Return the (x, y) coordinate for the center point of the cell that contains the specified text.  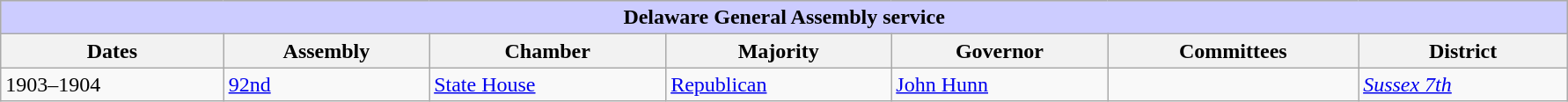
Dates (113, 51)
Committees (1234, 51)
Sussex 7th (1463, 84)
Assembly (326, 51)
1903–1904 (113, 84)
Chamber (547, 51)
Republican (779, 84)
Delaware General Assembly service (785, 18)
92nd (326, 84)
State House (547, 84)
District (1463, 51)
John Hunn (1000, 84)
Majority (779, 51)
Governor (1000, 51)
